Determine the (X, Y) coordinate at the center of the cell enclosing the given text.  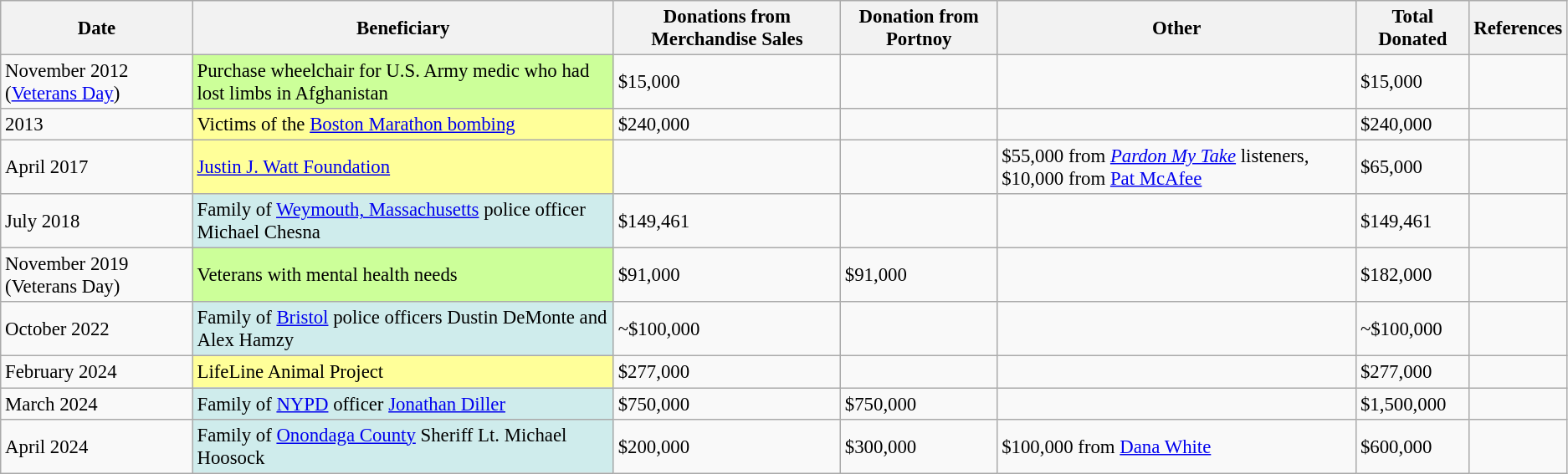
November 2019 (Veterans Day) (97, 276)
November 2012 (Veterans Day) (97, 82)
Family of Onondaga County Sheriff Lt. Michael Hoosock (403, 446)
$200,000 (726, 446)
$182,000 (1412, 276)
References (1518, 28)
$600,000 (1412, 446)
Beneficiary (403, 28)
March 2024 (97, 404)
$100,000 from Dana White (1176, 446)
April 2024 (97, 446)
$300,000 (919, 446)
Family of NYPD officer Jonathan Diller (403, 404)
$65,000 (1412, 167)
LifeLine Animal Project (403, 372)
2013 (97, 125)
Family of Weymouth, Massachusetts police officer Michael Chesna (403, 221)
Victims of the Boston Marathon bombing (403, 125)
Other (1176, 28)
February 2024 (97, 372)
October 2022 (97, 329)
Total Donated (1412, 28)
Veterans with mental health needs (403, 276)
Purchase wheelchair for U.S. Army medic who had lost limbs in Afghanistan (403, 82)
Donation from Portnoy (919, 28)
Date (97, 28)
July 2018 (97, 221)
April 2017 (97, 167)
Family of Bristol police officers Dustin DeMonte and Alex Hamzy (403, 329)
$1,500,000 (1412, 404)
$55,000 from Pardon My Take listeners, $10,000 from Pat McAfee (1176, 167)
Justin J. Watt Foundation (403, 167)
Donations from Merchandise Sales (726, 28)
